Extract the [x, y] coordinate from the center of the cell holding the provided text.  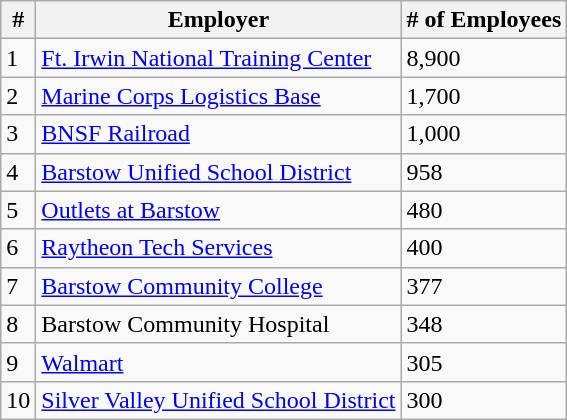
Ft. Irwin National Training Center [218, 58]
Walmart [218, 362]
Employer [218, 20]
480 [484, 210]
1 [18, 58]
Barstow Community College [218, 286]
377 [484, 286]
958 [484, 172]
Raytheon Tech Services [218, 248]
8,900 [484, 58]
2 [18, 96]
Barstow Community Hospital [218, 324]
Outlets at Barstow [218, 210]
5 [18, 210]
305 [484, 362]
# [18, 20]
Marine Corps Logistics Base [218, 96]
400 [484, 248]
1,700 [484, 96]
9 [18, 362]
7 [18, 286]
300 [484, 400]
6 [18, 248]
348 [484, 324]
4 [18, 172]
# of Employees [484, 20]
Silver Valley Unified School District [218, 400]
Barstow Unified School District [218, 172]
8 [18, 324]
3 [18, 134]
BNSF Railroad [218, 134]
1,000 [484, 134]
10 [18, 400]
